Find where the given text appears and provide that cell's center as (x, y) coordinate. 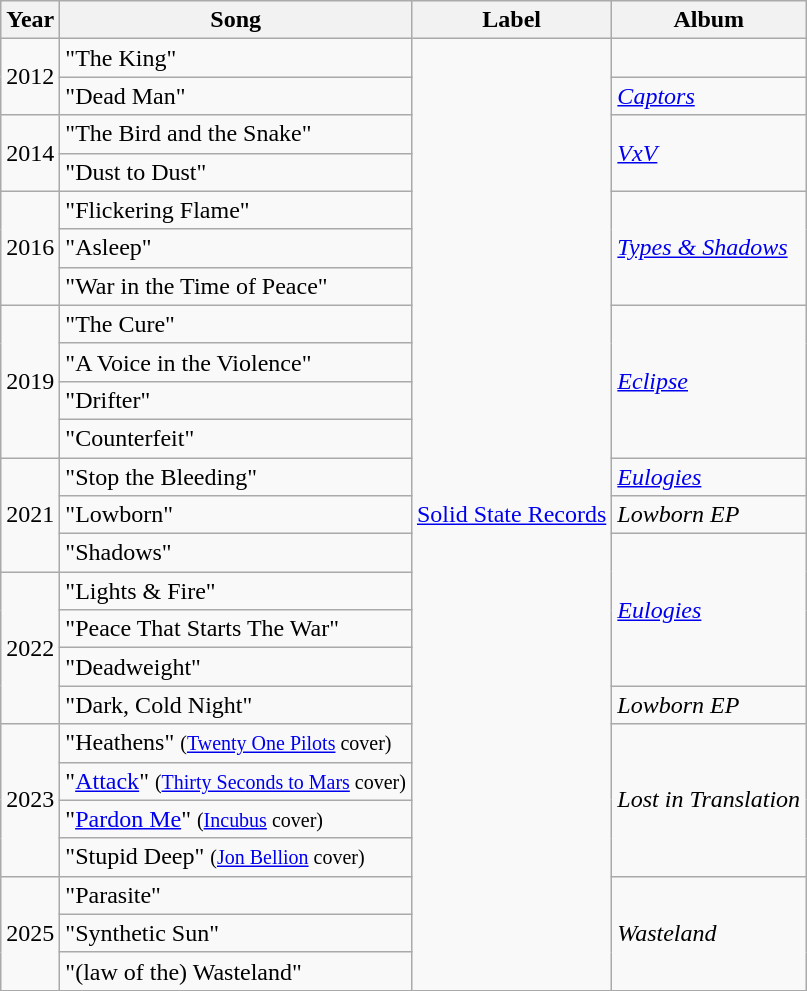
"The Cure" (236, 324)
Captors (709, 96)
"The King" (236, 58)
Wasteland (709, 933)
"A Voice in the Violence" (236, 362)
"Counterfeit" (236, 438)
"The Bird and the Snake" (236, 134)
VxV (709, 153)
"Attack" (Thirty Seconds to Mars cover) (236, 781)
"Dead Man" (236, 96)
2023 (30, 800)
"Deadweight" (236, 667)
"Flickering Flame" (236, 210)
"Lights & Fire" (236, 591)
"Stop the Bleeding" (236, 477)
2014 (30, 153)
"Dust to Dust" (236, 172)
Types & Shadows (709, 248)
"Lowborn" (236, 515)
"Heathens" (Twenty One Pilots cover) (236, 743)
"Asleep" (236, 248)
"Peace That Starts The War" (236, 629)
Year (30, 20)
Label (511, 20)
2021 (30, 515)
2019 (30, 381)
2012 (30, 77)
Eclipse (709, 381)
"Pardon Me" (Incubus cover) (236, 819)
"Shadows" (236, 553)
Album (709, 20)
"(law of the) Wasteland" (236, 971)
2016 (30, 248)
Lost in Translation (709, 800)
"Stupid Deep" (Jon Bellion cover) (236, 857)
2025 (30, 933)
"War in the Time of Peace" (236, 286)
"Parasite" (236, 895)
Song (236, 20)
"Drifter" (236, 400)
2022 (30, 648)
Solid State Records (511, 515)
"Dark, Cold Night" (236, 705)
"Synthetic Sun" (236, 933)
